Locate the cell with the specified text and output its [X, Y] center coordinate. 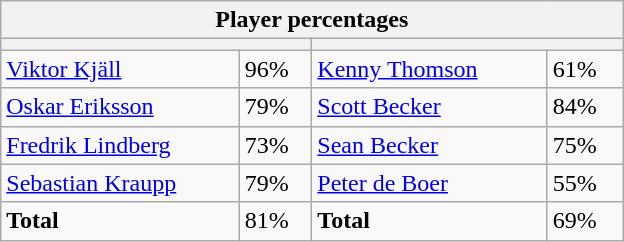
96% [276, 69]
73% [276, 145]
Sean Becker [430, 145]
Scott Becker [430, 107]
75% [585, 145]
69% [585, 221]
Oskar Eriksson [120, 107]
Peter de Boer [430, 183]
Kenny Thomson [430, 69]
Sebastian Kraupp [120, 183]
Viktor Kjäll [120, 69]
84% [585, 107]
55% [585, 183]
Player percentages [312, 20]
Fredrik Lindberg [120, 145]
81% [276, 221]
61% [585, 69]
